Return [x, y] of the center of cell containing provided text 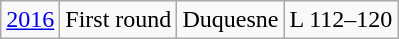
2016 [30, 20]
Duquesne [230, 20]
First round [118, 20]
L 112–120 [341, 20]
